Capture the cell that displays the provided text and extract its (X, Y) central coordinate. 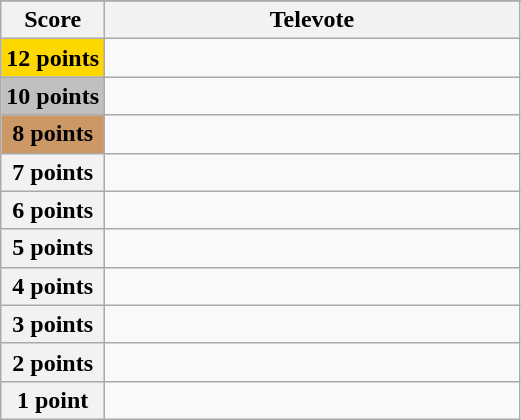
3 points (53, 324)
5 points (53, 248)
4 points (53, 286)
10 points (53, 96)
2 points (53, 362)
Score (53, 20)
8 points (53, 134)
12 points (53, 58)
6 points (53, 210)
7 points (53, 172)
1 point (53, 400)
Televote (312, 20)
